Find where the given text appears and provide that cell's center as (x, y) coordinate. 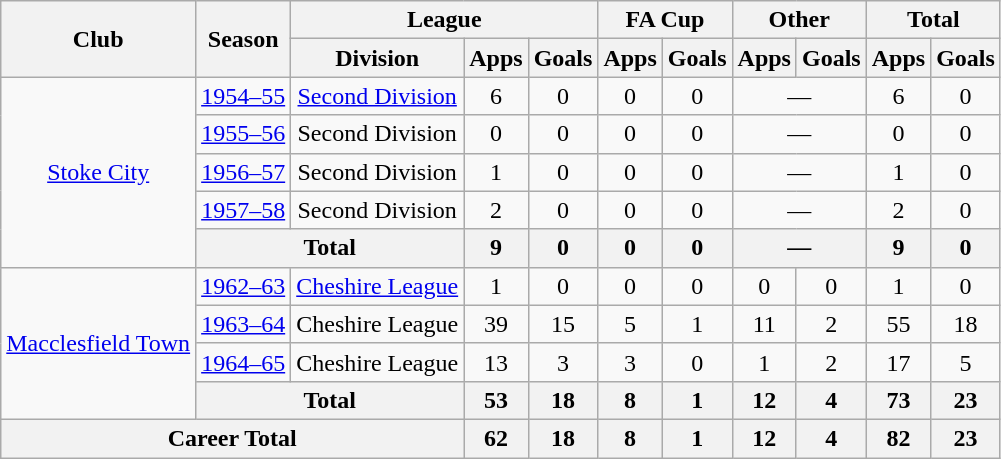
Macclesfield Town (98, 343)
FA Cup (665, 20)
Club (98, 39)
11 (764, 324)
55 (898, 324)
Other (799, 20)
Career Total (232, 438)
League (444, 20)
82 (898, 438)
39 (496, 324)
1963–64 (244, 324)
13 (496, 362)
17 (898, 362)
73 (898, 400)
1956–57 (244, 172)
62 (496, 438)
15 (563, 324)
1964–65 (244, 362)
Stoke City (98, 172)
53 (496, 400)
1957–58 (244, 210)
1955–56 (244, 134)
1962–63 (244, 286)
Division (378, 58)
Season (244, 39)
1954–55 (244, 96)
